Determine the [x, y] coordinate at the center of the cell enclosing the given text.  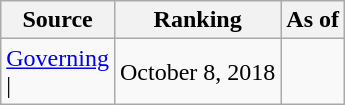
Ranking [197, 20]
Governing| [58, 72]
As of [313, 20]
October 8, 2018 [197, 72]
Source [58, 20]
